Determine the [x, y] coordinate at the center of the cell enclosing the given text.  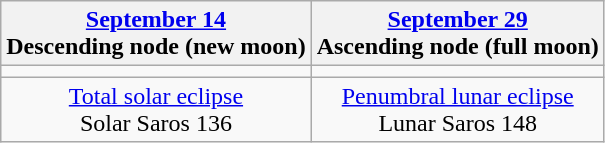
Penumbral lunar eclipseLunar Saros 148 [458, 110]
Total solar eclipseSolar Saros 136 [156, 110]
September 29Ascending node (full moon) [458, 34]
September 14Descending node (new moon) [156, 34]
